Determine the (x, y) coordinate at the center of the cell enclosing the given text.  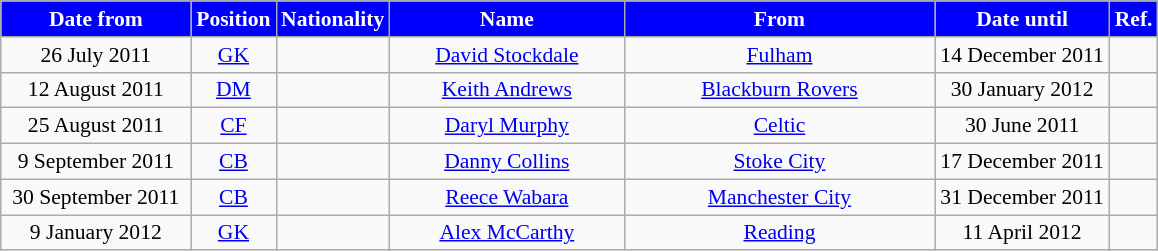
DM (234, 90)
Name (506, 19)
CF (234, 126)
Danny Collins (506, 162)
Position (234, 19)
Date from (96, 19)
30 September 2011 (96, 197)
Keith Andrews (506, 90)
Ref. (1134, 19)
Reading (779, 233)
Daryl Murphy (506, 126)
Nationality (332, 19)
Manchester City (779, 197)
14 December 2011 (1022, 55)
Alex McCarthy (506, 233)
Blackburn Rovers (779, 90)
30 June 2011 (1022, 126)
From (779, 19)
Fulham (779, 55)
31 December 2011 (1022, 197)
Reece Wabara (506, 197)
25 August 2011 (96, 126)
26 July 2011 (96, 55)
17 December 2011 (1022, 162)
Stoke City (779, 162)
30 January 2012 (1022, 90)
11 April 2012 (1022, 233)
9 September 2011 (96, 162)
Celtic (779, 126)
9 January 2012 (96, 233)
David Stockdale (506, 55)
12 August 2011 (96, 90)
Date until (1022, 19)
